Output the (X, Y) coordinate of the center of the cell containing the given text.  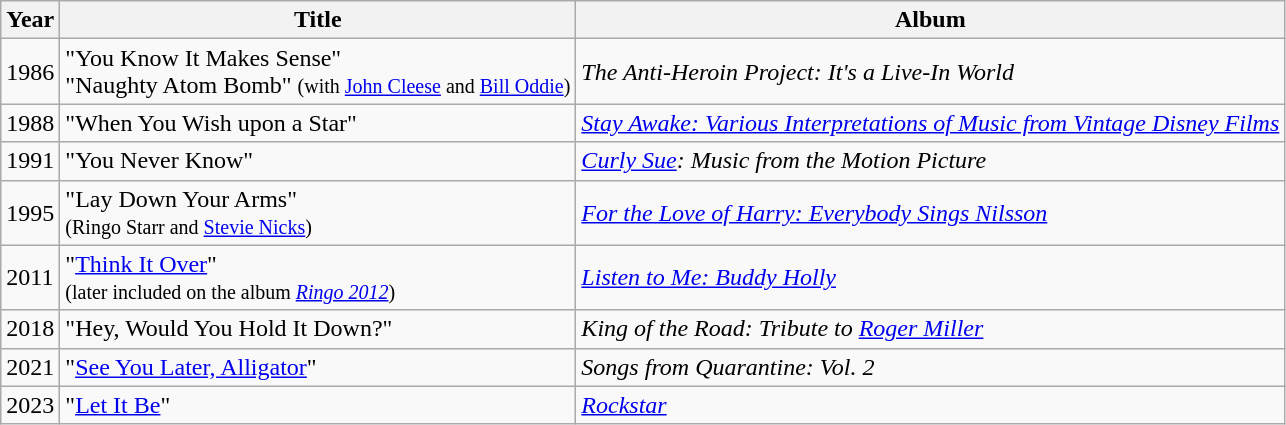
2018 (30, 329)
Stay Awake: Various Interpretations of Music from Vintage Disney Films (930, 123)
King of the Road: Tribute to Roger Miller (930, 329)
2023 (30, 405)
"Lay Down Your Arms"(Ringo Starr and Stevie Nicks) (318, 212)
"See You Later, Alligator" (318, 367)
For the Love of Harry: Everybody Sings Nilsson (930, 212)
Album (930, 20)
"Hey, Would You Hold It Down?" (318, 329)
The Anti-Heroin Project: It's a Live-In World (930, 72)
"When You Wish upon a Star" (318, 123)
1986 (30, 72)
Songs from Quarantine: Vol. 2 (930, 367)
1995 (30, 212)
Rockstar (930, 405)
"Think It Over"(later included on the album Ringo 2012) (318, 278)
"You Never Know" (318, 161)
Year (30, 20)
1991 (30, 161)
1988 (30, 123)
2021 (30, 367)
2011 (30, 278)
Title (318, 20)
"Let It Be" (318, 405)
Listen to Me: Buddy Holly (930, 278)
Curly Sue: Music from the Motion Picture (930, 161)
"You Know It Makes Sense""Naughty Atom Bomb" (with John Cleese and Bill Oddie) (318, 72)
